Provide the (x, y) coordinate of the cell's center where the given text is located.  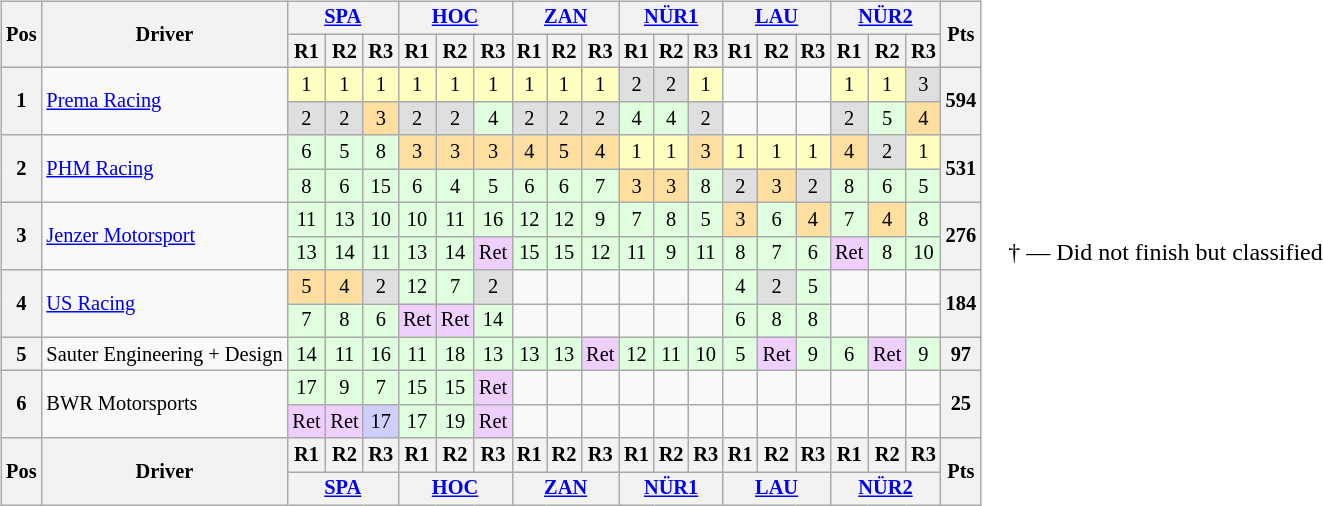
BWR Motorsports (164, 404)
PHM Racing (164, 168)
184 (961, 304)
531 (961, 168)
Sauter Engineering + Design (164, 354)
97 (961, 354)
276 (961, 236)
19 (455, 422)
25 (961, 404)
594 (961, 102)
Jenzer Motorsport (164, 236)
Prema Racing (164, 102)
US Racing (164, 304)
18 (455, 354)
